Extract the (x, y) coordinate from the center of the cell holding the provided text.  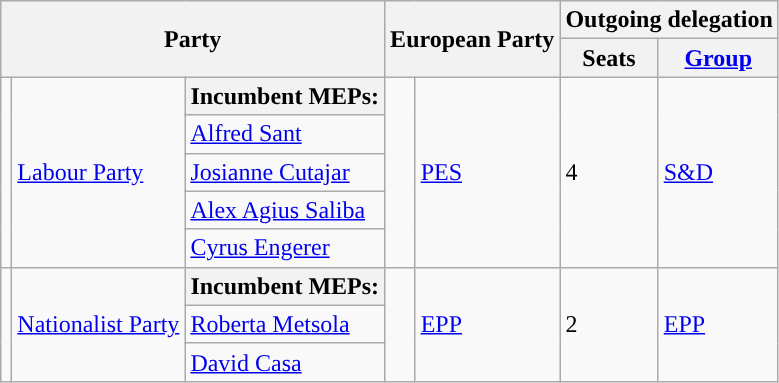
Alex Agius Saliba (285, 210)
PES (488, 172)
Outgoing delegation (669, 20)
Labour Party (98, 172)
Nationalist Party (98, 324)
Seats (609, 58)
Group (718, 58)
Josianne Cutajar (285, 172)
David Casa (285, 362)
4 (609, 172)
Party (193, 39)
Alfred Sant (285, 134)
European Party (472, 39)
S&D (718, 172)
Cyrus Engerer (285, 248)
Roberta Metsola (285, 324)
2 (609, 324)
